Scan for the cell matching the given text and deliver its (X, Y) coordinate at center. 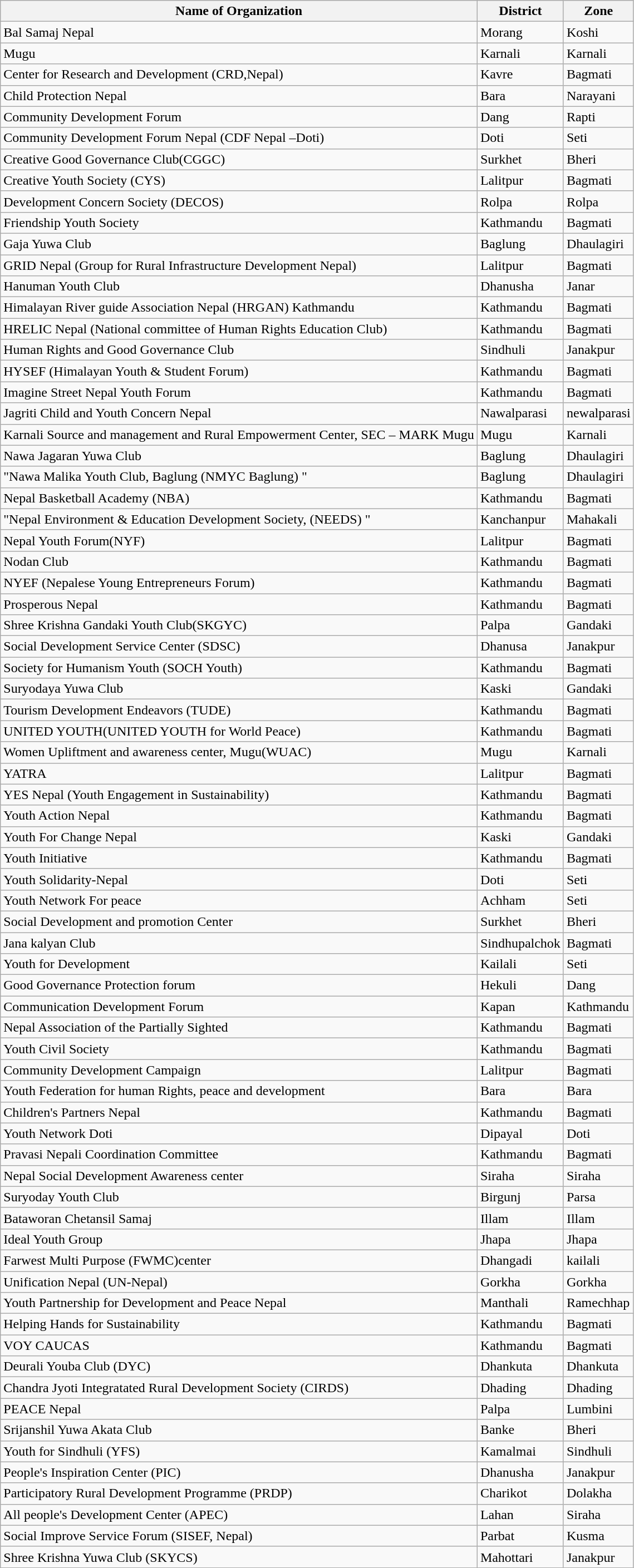
Shree Krishna Gandaki Youth Club(SKGYC) (239, 625)
PEACE Nepal (239, 1409)
Nodan Club (239, 561)
Imagine Street Nepal Youth Forum (239, 392)
Srijanshil Yuwa Akata Club (239, 1430)
All people's Development Center (APEC) (239, 1515)
Hanuman Youth Club (239, 287)
Creative Good Governance Club(CGGC) (239, 159)
Nepal Social Development Awareness center (239, 1176)
Pravasi Nepali Coordination Committee (239, 1155)
Social Development Service Center (SDSC) (239, 647)
Nepal Association of the Partially Sighted (239, 1028)
Shree Krishna Yuwa Club (SKYCS) (239, 1557)
Ramechhap (598, 1303)
Rapti (598, 117)
Human Rights and Good Governance Club (239, 350)
Jagriti Child and Youth Concern Nepal (239, 413)
GRID Nepal (Group for Rural Infrastructure Development Nepal) (239, 265)
Nepal Basketball Academy (NBA) (239, 498)
Dhangadi (520, 1260)
Youth Partnership for Development and Peace Nepal (239, 1303)
Farwest Multi Purpose (FWMC)center (239, 1260)
Lumbini (598, 1409)
Participatory Rural Development Programme (PRDP) (239, 1493)
Nawa Jagaran Yuwa Club (239, 456)
Community Development Campaign (239, 1070)
Birgunj (520, 1197)
Sindhupalchok (520, 943)
District (520, 11)
VOY CAUCAS (239, 1345)
Youth Solidarity-Nepal (239, 879)
Jana kalyan Club (239, 943)
Unification Nepal (UN-Nepal) (239, 1281)
Friendship Youth Society (239, 223)
People's Inspiration Center (PIC) (239, 1472)
UNITED YOUTH(UNITED YOUTH for World Peace) (239, 731)
Social Improve Service Forum (SISEF, Nepal) (239, 1536)
Youth Action Nepal (239, 816)
Himalayan River guide Association Nepal (HRGAN) Kathmandu (239, 308)
"Nepal Environment & Education Development Society, (NEEDS) " (239, 519)
Parbat (520, 1536)
Helping Hands for Sustainability (239, 1324)
Banke (520, 1430)
Dhanusa (520, 647)
Youth Network Doti (239, 1133)
Karnali Source and management and Rural Empowerment Center, SEC – MARK Mugu (239, 435)
Ideal Youth Group (239, 1239)
Youth Civil Society (239, 1049)
Children's Partners Nepal (239, 1112)
HRELIC Nepal (National committee of Human Rights Education Club) (239, 329)
Nawalparasi (520, 413)
Youth Initiative (239, 858)
YES Nepal (Youth Engagement in Sustainability) (239, 795)
Community Development Forum (239, 117)
Suryoday Youth Club (239, 1197)
Mahottari (520, 1557)
Youth for Sindhuli (YFS) (239, 1451)
Youth for Development (239, 964)
Youth For Change Nepal (239, 837)
Tourism Development Endeavors (TUDE) (239, 710)
Charikot (520, 1493)
Name of Organization (239, 11)
Janar (598, 287)
Lahan (520, 1515)
Deurali Youba Club (DYC) (239, 1367)
Dolakha (598, 1493)
YATRA (239, 773)
Center for Research and Development (CRD,Nepal) (239, 75)
Women Upliftment and awareness center, Mugu(WUAC) (239, 752)
Youth Network For peace (239, 900)
Kailali (520, 964)
Mahakali (598, 519)
Prosperous Nepal (239, 604)
Kapan (520, 1007)
Kamalmai (520, 1451)
Dipayal (520, 1133)
Development Concern Society (DECOS) (239, 201)
NYEF (Nepalese Young Entrepreneurs Forum) (239, 583)
Chandra Jyoti Integratated Rural Development Society (CIRDS) (239, 1388)
kailali (598, 1260)
Youth Federation for human Rights, peace and development (239, 1091)
Achham (520, 900)
Zone (598, 11)
Gaja Yuwa Club (239, 244)
Manthali (520, 1303)
HYSEF (Himalayan Youth & Student Forum) (239, 371)
Bataworan Chetansil Samaj (239, 1218)
Creative Youth Society (CYS) (239, 180)
Morang (520, 32)
"Nawa Malika Youth Club, Baglung (NMYC Baglung) " (239, 477)
Nepal Youth Forum(NYF) (239, 540)
Good Governance Protection forum (239, 985)
Hekuli (520, 985)
Kavre (520, 75)
Kusma (598, 1536)
newalparasi (598, 413)
Communication Development Forum (239, 1007)
Community Development Forum Nepal (CDF Nepal –Doti) (239, 138)
Social Development and promotion Center (239, 921)
Society for Humanism Youth (SOCH Youth) (239, 668)
Bal Samaj Nepal (239, 32)
Kanchanpur (520, 519)
Koshi (598, 32)
Child Protection Nepal (239, 96)
Suryodaya Yuwa Club (239, 689)
Parsa (598, 1197)
Narayani (598, 96)
